For the text-containing cell, return its midpoint in (x, y) coordinate format. 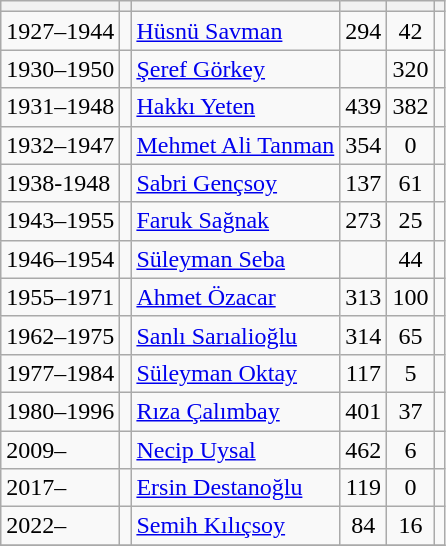
Sabri Gençsoy (236, 183)
61 (410, 183)
100 (410, 297)
44 (410, 259)
16 (410, 526)
Hüsnü Savman (236, 31)
Süleyman Oktay (236, 373)
1930–1950 (60, 69)
Süleyman Seba (236, 259)
65 (410, 335)
Ahmet Özacar (236, 297)
Faruk Sağnak (236, 221)
5 (410, 373)
1946–1954 (60, 259)
439 (364, 107)
37 (410, 411)
313 (364, 297)
462 (364, 449)
1980–1996 (60, 411)
1938-1948 (60, 183)
Ersin Destanoğlu (236, 488)
2009– (60, 449)
84 (364, 526)
Hakkı Yeten (236, 107)
354 (364, 145)
1932–1947 (60, 145)
1931–1948 (60, 107)
2022– (60, 526)
2017– (60, 488)
314 (364, 335)
6 (410, 449)
119 (364, 488)
Necip Uysal (236, 449)
Şeref Görkey (236, 69)
320 (410, 69)
Semih Kılıçsoy (236, 526)
42 (410, 31)
1962–1975 (60, 335)
401 (364, 411)
Rıza Çalımbay (236, 411)
382 (410, 107)
1943–1955 (60, 221)
117 (364, 373)
137 (364, 183)
1977–1984 (60, 373)
1955–1971 (60, 297)
Sanlı Sarıalioğlu (236, 335)
294 (364, 31)
25 (410, 221)
1927–1944 (60, 31)
Mehmet Ali Tanman (236, 145)
273 (364, 221)
